Search for the cell housing the specified text and yield its (X, Y) center coordinate. 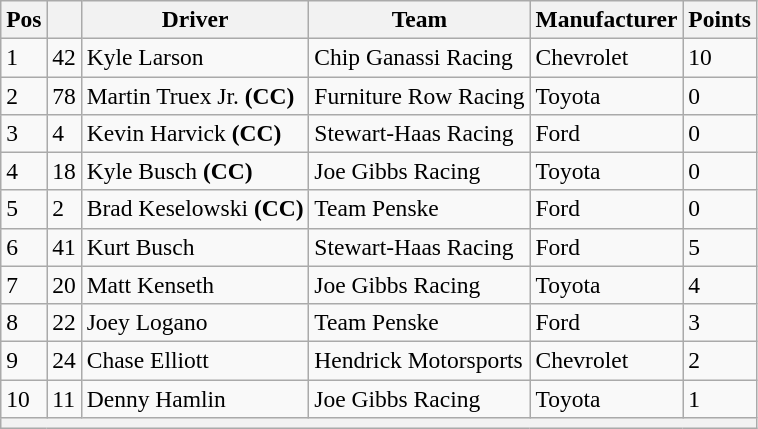
78 (64, 95)
41 (64, 247)
Kyle Busch (CC) (195, 171)
Pos (24, 19)
Team (420, 19)
Denny Hamlin (195, 398)
Kurt Busch (195, 247)
24 (64, 360)
Brad Keselowski (CC) (195, 209)
22 (64, 322)
7 (24, 285)
9 (24, 360)
18 (64, 171)
Points (720, 19)
Kyle Larson (195, 57)
Martin Truex Jr. (CC) (195, 95)
8 (24, 322)
Manufacturer (606, 19)
42 (64, 57)
Driver (195, 19)
Matt Kenseth (195, 285)
20 (64, 285)
Chip Ganassi Racing (420, 57)
Chase Elliott (195, 360)
11 (64, 398)
Furniture Row Racing (420, 95)
Hendrick Motorsports (420, 360)
Kevin Harvick (CC) (195, 133)
6 (24, 247)
Joey Logano (195, 322)
